Pinpoint the cell where the given text exists, returning its (X, Y) midpoint coordinate. 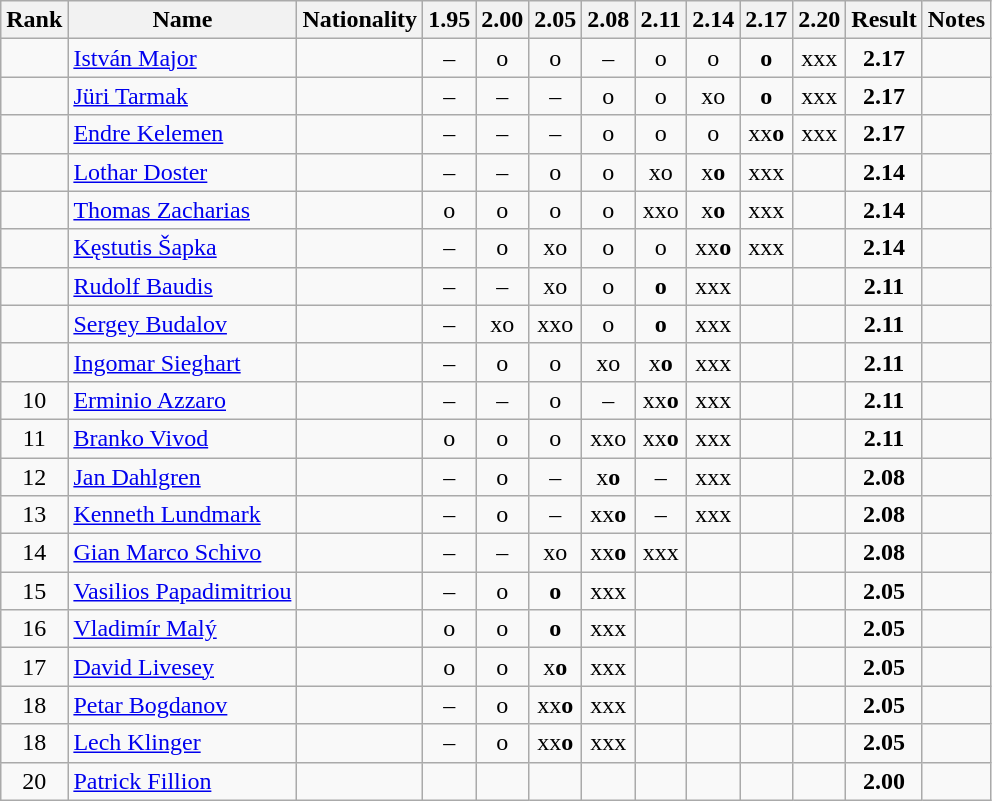
Lech Klinger (182, 743)
17 (34, 667)
Vladimír Malý (182, 629)
Jan Dahlgren (182, 477)
Sergey Budalov (182, 324)
Name (182, 20)
13 (34, 515)
Rank (34, 20)
Kęstutis Šapka (182, 248)
Ingomar Sieghart (182, 362)
István Major (182, 58)
Nationality (360, 20)
Rudolf Baudis (182, 286)
2.20 (820, 20)
Patrick Fillion (182, 781)
16 (34, 629)
Branko Vivod (182, 438)
Thomas Zacharias (182, 210)
Erminio Azzaro (182, 400)
David Livesey (182, 667)
Kenneth Lundmark (182, 515)
Lothar Doster (182, 172)
20 (34, 781)
Jüri Tarmak (182, 96)
Gian Marco Schivo (182, 553)
11 (34, 438)
10 (34, 400)
14 (34, 553)
Notes (956, 20)
Vasilios Papadimitriou (182, 591)
1.95 (450, 20)
Result (884, 20)
Petar Bogdanov (182, 705)
15 (34, 591)
Endre Kelemen (182, 134)
12 (34, 477)
